Search for the cell housing the specified text and yield its [X, Y] center coordinate. 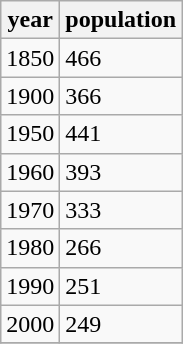
1850 [30, 58]
1980 [30, 248]
1990 [30, 286]
366 [121, 96]
population [121, 20]
251 [121, 286]
2000 [30, 324]
441 [121, 134]
1900 [30, 96]
393 [121, 172]
1970 [30, 210]
333 [121, 210]
1960 [30, 172]
249 [121, 324]
466 [121, 58]
1950 [30, 134]
266 [121, 248]
year [30, 20]
